Provide the [X, Y] coordinate of the cell's center where the given text is located.  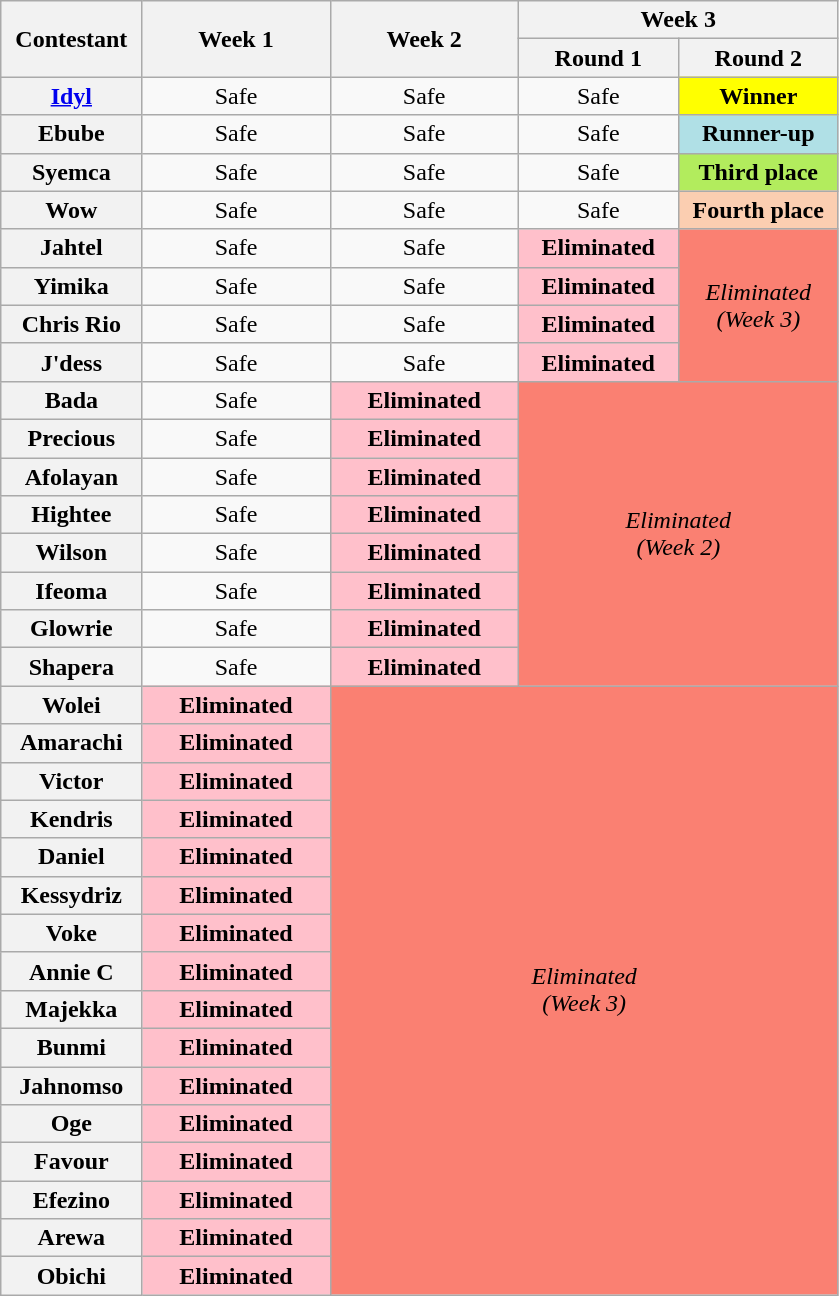
J'dess [72, 362]
Syemca [72, 172]
Arewa [72, 1238]
Jahnomso [72, 1085]
Winner [758, 96]
Jahtel [72, 248]
Ifeoma [72, 591]
Bunmi [72, 1047]
Eliminated (Week 2) [678, 533]
Idyl [72, 96]
Yimika [72, 286]
Annie C [72, 971]
Amarachi [72, 743]
Wow [72, 210]
Contestant [72, 39]
Round 2 [758, 58]
Oge [72, 1124]
Week 2 [424, 39]
Favour [72, 1162]
Kendris [72, 819]
Afolayan [72, 477]
Victor [72, 781]
Kessydriz [72, 895]
Runner-up [758, 134]
Third place [758, 172]
Ebube [72, 134]
Wolei [72, 705]
Fourth place [758, 210]
Wilson [72, 553]
Precious [72, 438]
Voke [72, 933]
Obichi [72, 1276]
Week 1 [236, 39]
Daniel [72, 857]
Shapera [72, 667]
Chris Rio [72, 324]
Round 1 [598, 58]
Majekka [72, 1009]
Bada [72, 400]
Hightee [72, 515]
Week 3 [678, 20]
Glowrie [72, 629]
Efezino [72, 1200]
